From the cell containing the given text, extract its center point as (x, y) coordinate. 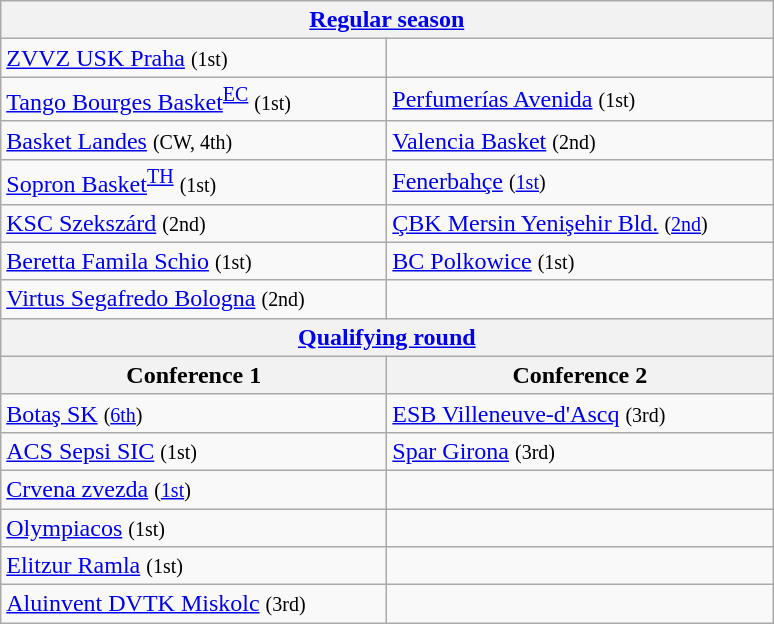
ACS Sepsi SIC (1st) (194, 451)
Regular season (387, 20)
Perfumerías Avenida (1st) (580, 100)
Virtus Segafredo Bologna (2nd) (194, 299)
Fenerbahçe (1st) (580, 182)
ÇBK Mersin Yenişehir Bld. (2nd) (580, 223)
Olympiacos (1st) (194, 528)
Sopron BasketTH (1st) (194, 182)
Crvena zvezda (1st) (194, 489)
ESB Villeneuve-d'Ascq (3rd) (580, 413)
Elitzur Ramla (1st) (194, 566)
Spar Girona (3rd) (580, 451)
Beretta Famila Schio (1st) (194, 261)
Basket Landes (CW, 4th) (194, 140)
KSC Szekszárd (2nd) (194, 223)
Aluinvent DVTK Miskolc (3rd) (194, 604)
Tango Bourges BasketEC (1st) (194, 100)
Botaş SK (6th) (194, 413)
Conference 2 (580, 375)
BC Polkowice (1st) (580, 261)
ZVVZ USK Praha (1st) (194, 58)
Qualifying round (387, 337)
Conference 1 (194, 375)
Valencia Basket (2nd) (580, 140)
